Output the (x, y) coordinate of the center of the cell containing the given text.  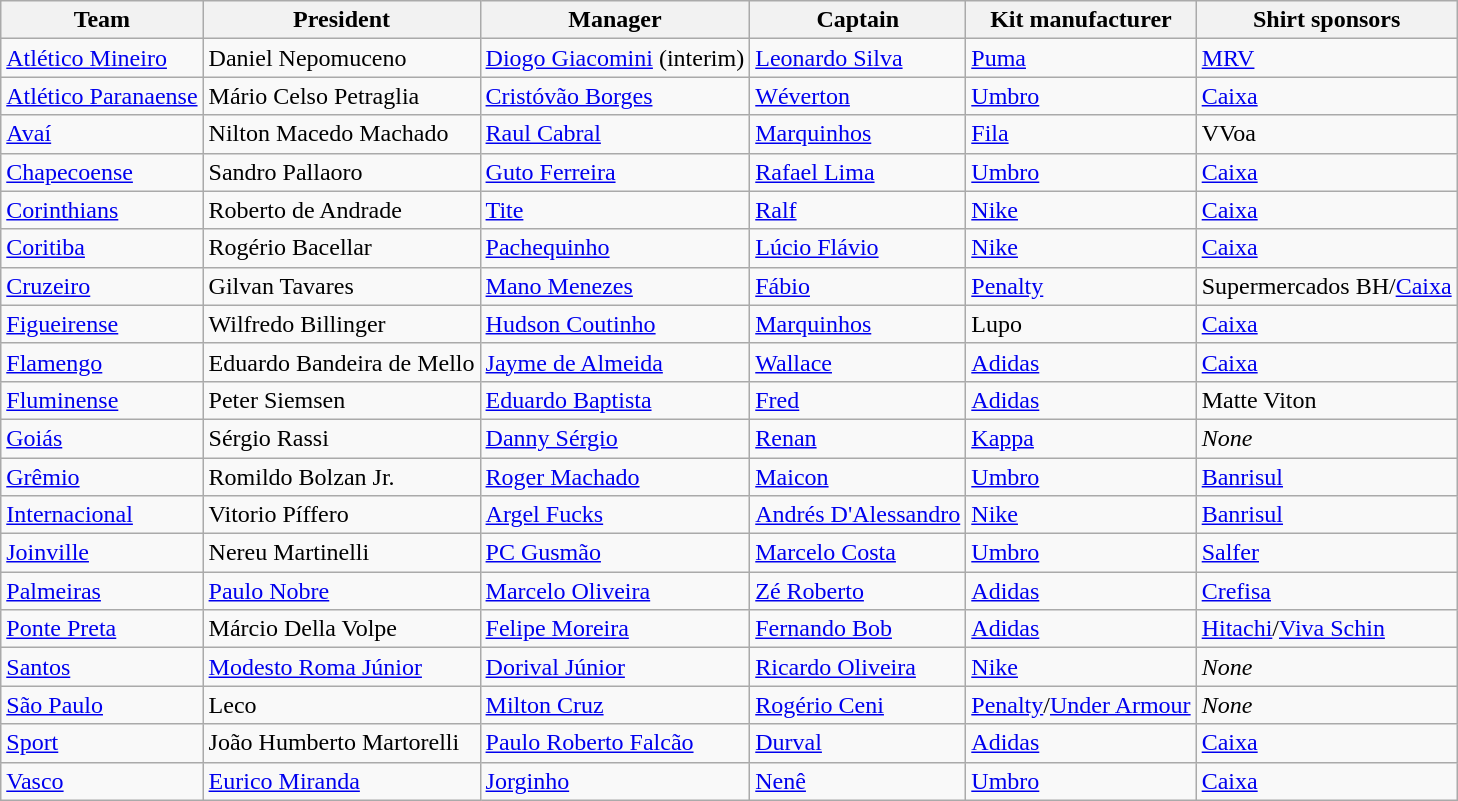
Marcelo Oliveira (615, 591)
Leonardo Silva (858, 58)
Leco (342, 705)
Nenê (858, 781)
Coritiba (102, 248)
Roger Machado (615, 477)
Wéverton (858, 96)
Ralf (858, 210)
Salfer (1326, 553)
Paulo Nobre (342, 591)
Fred (858, 400)
Atlético Paranaense (102, 96)
Rogério Ceni (858, 705)
Captain (858, 20)
Andrés D'Alessandro (858, 515)
Penalty/Under Armour (1081, 705)
Danny Sérgio (615, 438)
Avaí (102, 134)
Figueirense (102, 324)
Supermercados BH/Caixa (1326, 286)
Tite (615, 210)
Felipe Moreira (615, 629)
President (342, 20)
PC Gusmão (615, 553)
Hudson Coutinho (615, 324)
Eduardo Bandeira de Mello (342, 362)
Vasco (102, 781)
Mano Menezes (615, 286)
Gilvan Tavares (342, 286)
Jayme de Almeida (615, 362)
Chapecoense (102, 172)
Romildo Bolzan Jr. (342, 477)
Manager (615, 20)
Argel Fucks (615, 515)
Fernando Bob (858, 629)
Wallace (858, 362)
Fila (1081, 134)
Milton Cruz (615, 705)
São Paulo (102, 705)
Nilton Macedo Machado (342, 134)
Peter Siemsen (342, 400)
Eduardo Baptista (615, 400)
Maicon (858, 477)
Kit manufacturer (1081, 20)
Nereu Martinelli (342, 553)
Goiás (102, 438)
Marcelo Costa (858, 553)
MRV (1326, 58)
Sport (102, 743)
Modesto Roma Júnior (342, 667)
Sérgio Rassi (342, 438)
Mário Celso Petraglia (342, 96)
Hitachi/Viva Schin (1326, 629)
Lúcio Flávio (858, 248)
Santos (102, 667)
Team (102, 20)
Jorginho (615, 781)
Cristóvão Borges (615, 96)
Corinthians (102, 210)
Shirt sponsors (1326, 20)
Puma (1081, 58)
Cruzeiro (102, 286)
Diogo Giacomini (interim) (615, 58)
Durval (858, 743)
Eurico Miranda (342, 781)
Internacional (102, 515)
Palmeiras (102, 591)
Fluminense (102, 400)
Joinville (102, 553)
Daniel Nepomuceno (342, 58)
Renan (858, 438)
Roberto de Andrade (342, 210)
Crefisa (1326, 591)
Pachequinho (615, 248)
Vitorio Píffero (342, 515)
Rogério Bacellar (342, 248)
Márcio Della Volpe (342, 629)
Guto Ferreira (615, 172)
Penalty (1081, 286)
João Humberto Martorelli (342, 743)
Grêmio (102, 477)
Paulo Roberto Falcão (615, 743)
Raul Cabral (615, 134)
Dorival Júnior (615, 667)
VVoa (1326, 134)
Ponte Preta (102, 629)
Zé Roberto (858, 591)
Ricardo Oliveira (858, 667)
Flamengo (102, 362)
Kappa (1081, 438)
Sandro Pallaoro (342, 172)
Matte Viton (1326, 400)
Lupo (1081, 324)
Fábio (858, 286)
Rafael Lima (858, 172)
Atlético Mineiro (102, 58)
Wilfredo Billinger (342, 324)
